Return the (x, y) coordinate for the center point of the cell that contains the specified text.  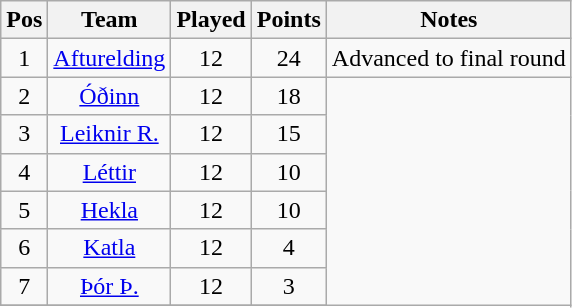
Óðinn (110, 96)
7 (24, 286)
Points (288, 20)
24 (288, 58)
Advanced to final round (448, 58)
Leiknir R. (110, 134)
1 (24, 58)
Team (110, 20)
Þór Þ. (110, 286)
6 (24, 248)
15 (288, 134)
Léttir (110, 172)
Katla (110, 248)
Pos (24, 20)
Notes (448, 20)
5 (24, 210)
18 (288, 96)
Afturelding (110, 58)
Played (211, 20)
2 (24, 96)
Hekla (110, 210)
